Locate the cell with the specified text and output its (X, Y) center coordinate. 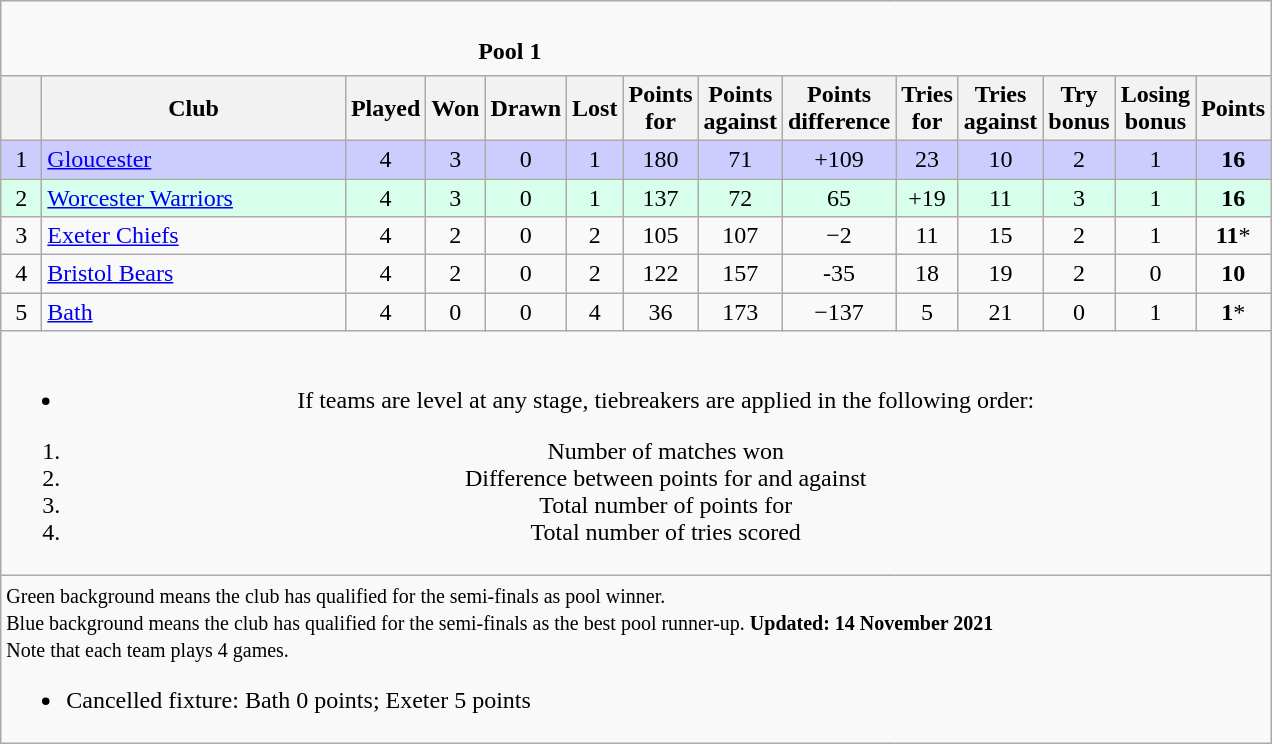
Points difference (838, 108)
Bath (194, 312)
107 (740, 236)
Exeter Chiefs (194, 236)
Points (1234, 108)
Worcester Warriors (194, 197)
Points against (740, 108)
72 (740, 197)
Try bonus (1079, 108)
Lost (595, 108)
122 (660, 274)
−2 (838, 236)
-35 (838, 274)
Won (456, 108)
Drawn (526, 108)
137 (660, 197)
65 (838, 197)
Played (385, 108)
23 (928, 159)
Gloucester (194, 159)
Tries for (928, 108)
Losing bonus (1155, 108)
+109 (838, 159)
19 (1000, 274)
−137 (838, 312)
157 (740, 274)
180 (660, 159)
36 (660, 312)
Bristol Bears (194, 274)
105 (660, 236)
11* (1234, 236)
15 (1000, 236)
Points for (660, 108)
+19 (928, 197)
1* (1234, 312)
21 (1000, 312)
71 (740, 159)
Tries against (1000, 108)
18 (928, 274)
Club (194, 108)
173 (740, 312)
